Capture the cell that displays the provided text and extract its [X, Y] central coordinate. 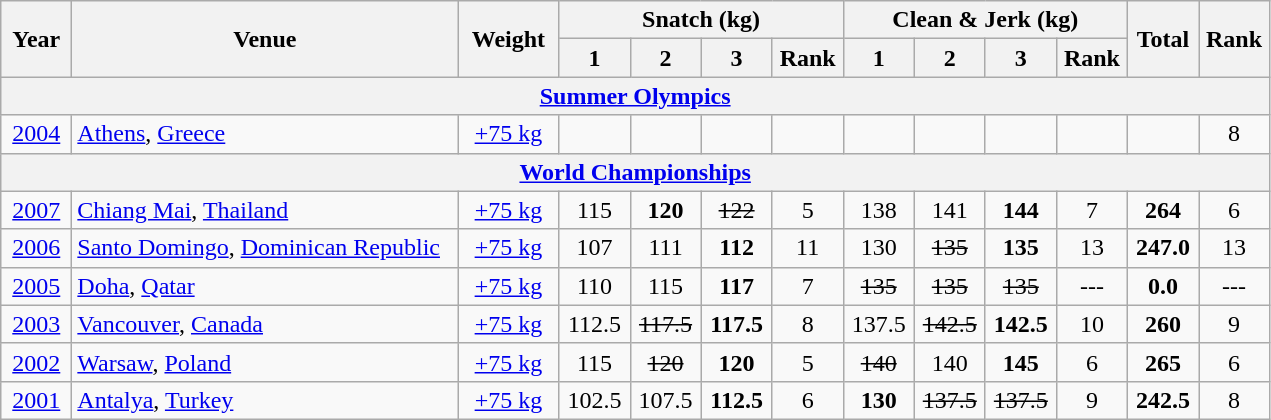
Weight [508, 39]
2005 [36, 286]
264 [1162, 210]
2004 [36, 134]
111 [666, 248]
117 [736, 286]
260 [1162, 324]
145 [1020, 362]
2002 [36, 362]
122 [736, 210]
Clean & Jerk (kg) [985, 20]
11 [808, 248]
10 [1092, 324]
110 [594, 286]
Snatch (kg) [701, 20]
138 [878, 210]
107 [594, 248]
265 [1162, 362]
Vancouver, Canada [265, 324]
Venue [265, 39]
2001 [36, 400]
0.0 [1162, 286]
2003 [36, 324]
Santo Domingo, Dominican Republic [265, 248]
Warsaw, Poland [265, 362]
107.5 [666, 400]
247.0 [1162, 248]
2006 [36, 248]
Chiang Mai, Thailand [265, 210]
242.5 [1162, 400]
Doha, Qatar [265, 286]
112 [736, 248]
Total [1162, 39]
141 [950, 210]
2007 [36, 210]
World Championships [636, 172]
144 [1020, 210]
Year [36, 39]
Summer Olympics [636, 96]
Athens, Greece [265, 134]
102.5 [594, 400]
Antalya, Turkey [265, 400]
